Identify which cell holds the provided text, then report its [X, Y] central coordinate. 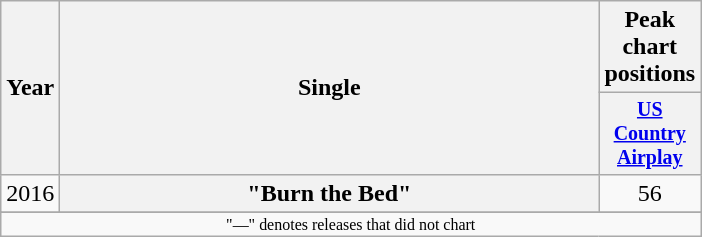
US Country Airplay [650, 134]
"—" denotes releases that did not chart [351, 224]
"Burn the Bed" [330, 193]
Peak chartpositions [650, 47]
2016 [30, 193]
Year [30, 88]
Single [330, 88]
56 [650, 193]
